Identify which cell holds the provided text, then report its (X, Y) central coordinate. 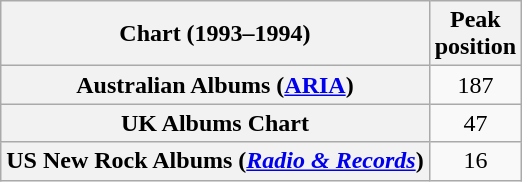
UK Albums Chart (215, 123)
Chart (1993–1994) (215, 34)
187 (475, 85)
16 (475, 161)
Peakposition (475, 34)
47 (475, 123)
Australian Albums (ARIA) (215, 85)
US New Rock Albums (Radio & Records) (215, 161)
